Search for the cell housing the specified text and yield its (X, Y) center coordinate. 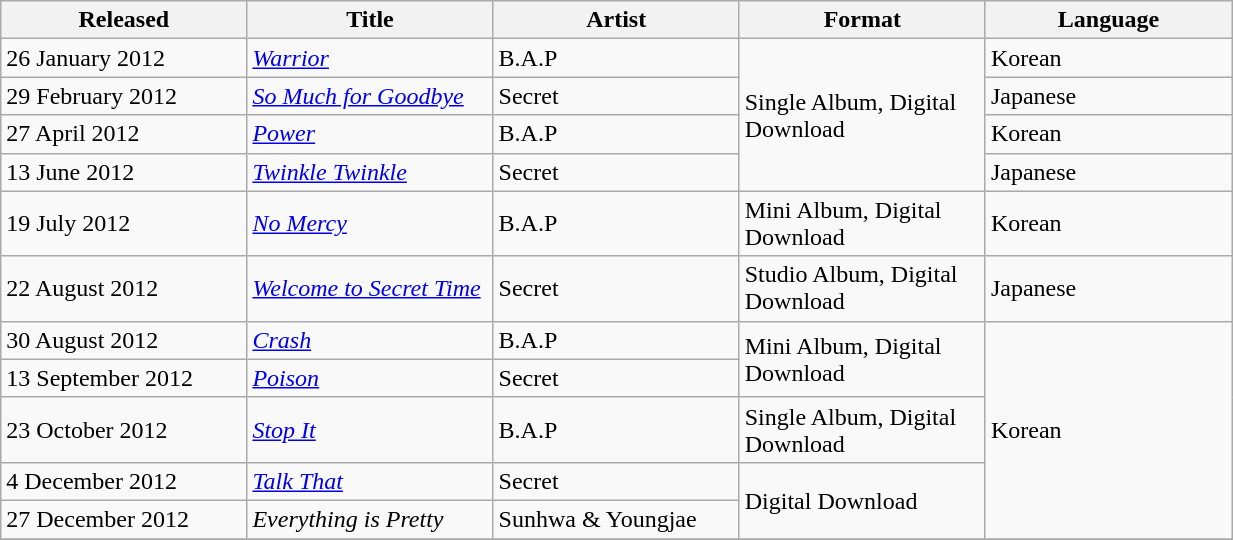
Studio Album, Digital Download (862, 288)
Language (1108, 20)
Digital Download (862, 500)
29 February 2012 (124, 96)
13 June 2012 (124, 172)
Sunhwa & Youngjae (616, 519)
Stop It (370, 430)
23 October 2012 (124, 430)
Twinkle Twinkle (370, 172)
19 July 2012 (124, 224)
Artist (616, 20)
26 January 2012 (124, 58)
Crash (370, 340)
Everything is Pretty (370, 519)
Poison (370, 378)
Title (370, 20)
30 August 2012 (124, 340)
22 August 2012 (124, 288)
Warrior (370, 58)
So Much for Goodbye (370, 96)
4 December 2012 (124, 481)
Talk That (370, 481)
13 September 2012 (124, 378)
No Mercy (370, 224)
Power (370, 134)
Format (862, 20)
27 December 2012 (124, 519)
27 April 2012 (124, 134)
Released (124, 20)
Welcome to Secret Time (370, 288)
